Return the [x, y] coordinate for the center point of the cell that contains the specified text.  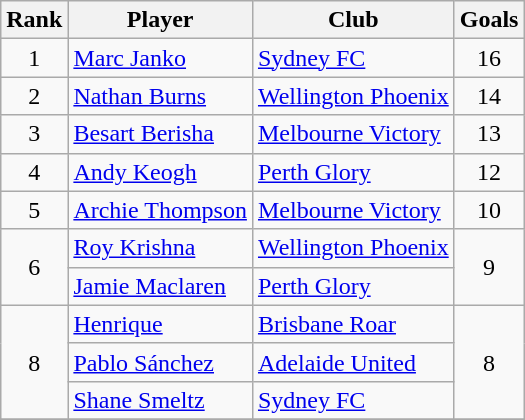
Rank [34, 20]
13 [489, 134]
Nathan Burns [160, 96]
5 [34, 210]
Shane Smeltz [160, 400]
Pablo Sánchez [160, 362]
Besart Berisha [160, 134]
Roy Krishna [160, 248]
9 [489, 267]
Henrique [160, 324]
Player [160, 20]
Club [353, 20]
14 [489, 96]
Brisbane Roar [353, 324]
1 [34, 58]
Adelaide United [353, 362]
6 [34, 267]
10 [489, 210]
16 [489, 58]
3 [34, 134]
Andy Keogh [160, 172]
Goals [489, 20]
Jamie Maclaren [160, 286]
4 [34, 172]
Marc Janko [160, 58]
Archie Thompson [160, 210]
2 [34, 96]
12 [489, 172]
